Return the (x, y) coordinate for the center point of the cell that contains the specified text.  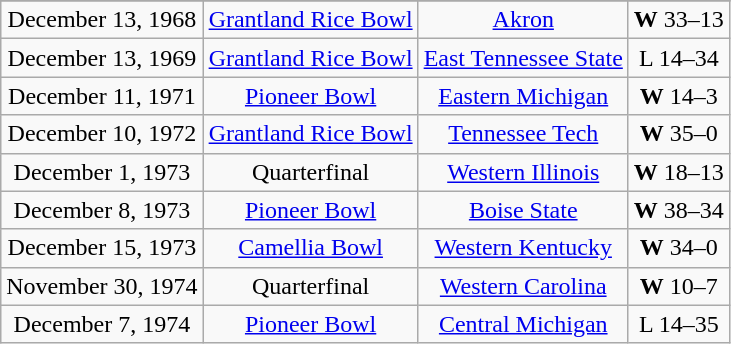
December 1, 1973 (102, 172)
Akron (523, 20)
December 15, 1973 (102, 248)
Camellia Bowl (310, 248)
Western Carolina (523, 286)
November 30, 1974 (102, 286)
East Tennessee State (523, 58)
W 18–13 (678, 172)
L 14–35 (678, 324)
Western Kentucky (523, 248)
W 35–0 (678, 134)
December 11, 1971 (102, 96)
December 13, 1969 (102, 58)
December 8, 1973 (102, 210)
Central Michigan (523, 324)
Boise State (523, 210)
W 10–7 (678, 286)
W 38–34 (678, 210)
W 34–0 (678, 248)
L 14–34 (678, 58)
December 7, 1974 (102, 324)
Western Illinois (523, 172)
W 14–3 (678, 96)
Tennessee Tech (523, 134)
W 33–13 (678, 20)
December 13, 1968 (102, 20)
Eastern Michigan (523, 96)
December 10, 1972 (102, 134)
